Return the [x, y] coordinate for the center point of the cell that contains the specified text.  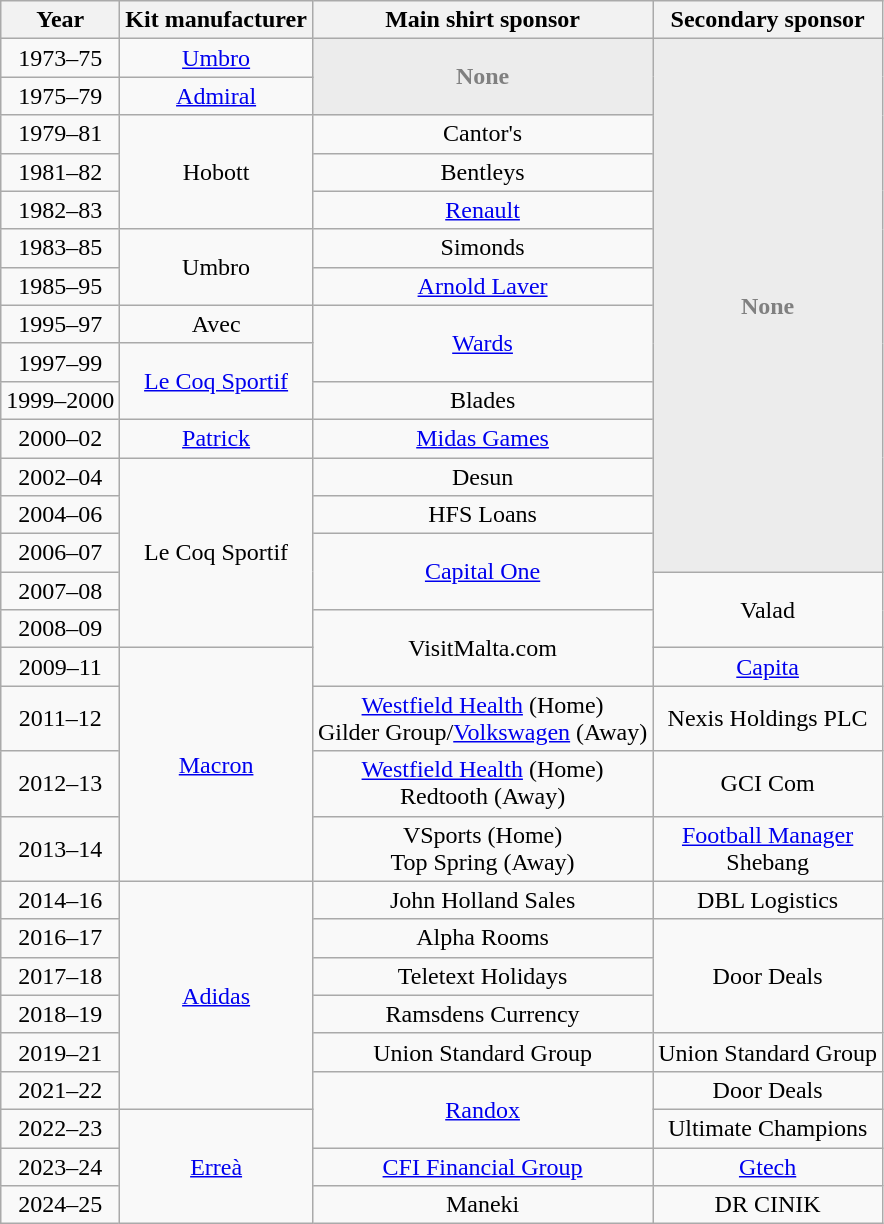
2000–02 [60, 438]
2021–22 [60, 1090]
2017–18 [60, 976]
1981–82 [60, 172]
Simonds [482, 248]
Maneki [482, 1205]
2012–13 [60, 784]
Desun [482, 477]
2014–16 [60, 900]
Teletext Holidays [482, 976]
1983–85 [60, 248]
Nexis Holdings PLC [768, 718]
1982–83 [60, 210]
1973–75 [60, 58]
Renault [482, 210]
Westfield Health (Home)Gilder Group/Volkswagen (Away) [482, 718]
Ultimate Champions [768, 1128]
VisitMalta.com [482, 648]
Erreà [216, 1166]
Patrick [216, 438]
Football ManagerShebang [768, 848]
HFS Loans [482, 515]
1979–81 [60, 134]
Adidas [216, 995]
GCI Com [768, 784]
Blades [482, 400]
2011–12 [60, 718]
2007–08 [60, 591]
Ramsdens Currency [482, 1014]
Kit manufacturer [216, 20]
VSports (Home)Top Spring (Away) [482, 848]
2002–04 [60, 477]
1975–79 [60, 96]
2023–24 [60, 1167]
Alpha Rooms [482, 938]
Randox [482, 1109]
Gtech [768, 1167]
Macron [216, 764]
2018–19 [60, 1014]
Midas Games [482, 438]
2024–25 [60, 1205]
Admiral [216, 96]
1997–99 [60, 362]
Year [60, 20]
Westfield Health (Home)Redtooth (Away) [482, 784]
Hobott [216, 172]
2022–23 [60, 1128]
Avec [216, 324]
2008–09 [60, 629]
Valad [768, 610]
2019–21 [60, 1052]
2013–14 [60, 848]
2009–11 [60, 667]
Wards [482, 343]
1999–2000 [60, 400]
DR CINIK [768, 1205]
Main shirt sponsor [482, 20]
Capital One [482, 572]
Bentleys [482, 172]
1985–95 [60, 286]
Capita [768, 667]
John Holland Sales [482, 900]
2006–07 [60, 553]
Arnold Laver [482, 286]
CFI Financial Group [482, 1167]
Secondary sponsor [768, 20]
2016–17 [60, 938]
2004–06 [60, 515]
DBL Logistics [768, 900]
1995–97 [60, 324]
Cantor's [482, 134]
